For the text-containing cell, return its midpoint in (x, y) coordinate format. 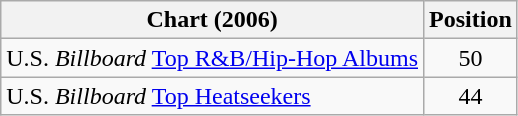
44 (471, 96)
U.S. Billboard Top R&B/Hip-Hop Albums (212, 58)
50 (471, 58)
U.S. Billboard Top Heatseekers (212, 96)
Position (471, 20)
Chart (2006) (212, 20)
